Search for the cell housing the specified text and yield its [x, y] center coordinate. 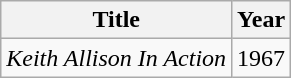
Keith Allison In Action [116, 58]
1967 [262, 58]
Title [116, 20]
Year [262, 20]
